For the text-containing cell, return its midpoint in (x, y) coordinate format. 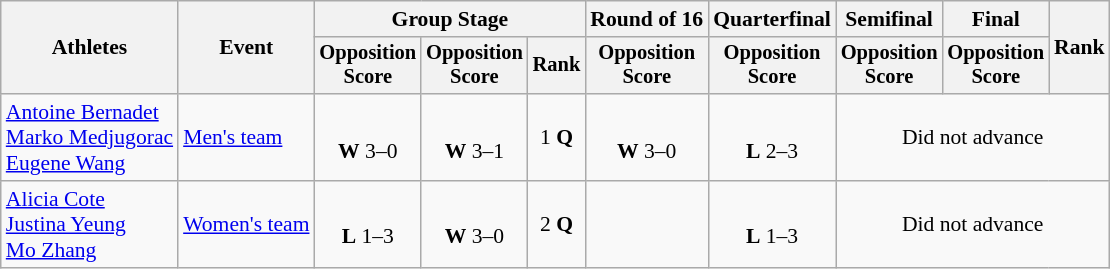
Women's team (246, 224)
Final (996, 19)
Group Stage (450, 19)
Athletes (90, 48)
Event (246, 48)
1 Q (557, 138)
2 Q (557, 224)
L 2–3 (772, 138)
Men's team (246, 138)
Semifinal (890, 19)
Antoine BernadetMarko MedjugoracEugene Wang (90, 138)
W 3–1 (474, 138)
Alicia CoteJustina YeungMo Zhang (90, 224)
Quarterfinal (772, 19)
Round of 16 (646, 19)
